Locate the cell with the specified text and output its (X, Y) center coordinate. 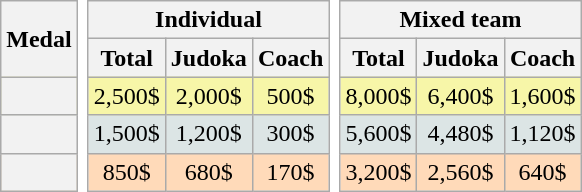
2,500$ (126, 96)
500$ (290, 96)
4,480$ (460, 134)
1,600$ (542, 96)
2,000$ (208, 96)
1,500$ (126, 134)
680$ (208, 172)
Mixed team (460, 20)
5,600$ (378, 134)
2,560$ (460, 172)
1,120$ (542, 134)
300$ (290, 134)
170$ (290, 172)
Individual (208, 20)
3,200$ (378, 172)
8,000$ (378, 96)
640$ (542, 172)
6,400$ (460, 96)
1,200$ (208, 134)
850$ (126, 172)
Medal (39, 39)
